Capture the cell that displays the provided text and extract its (X, Y) central coordinate. 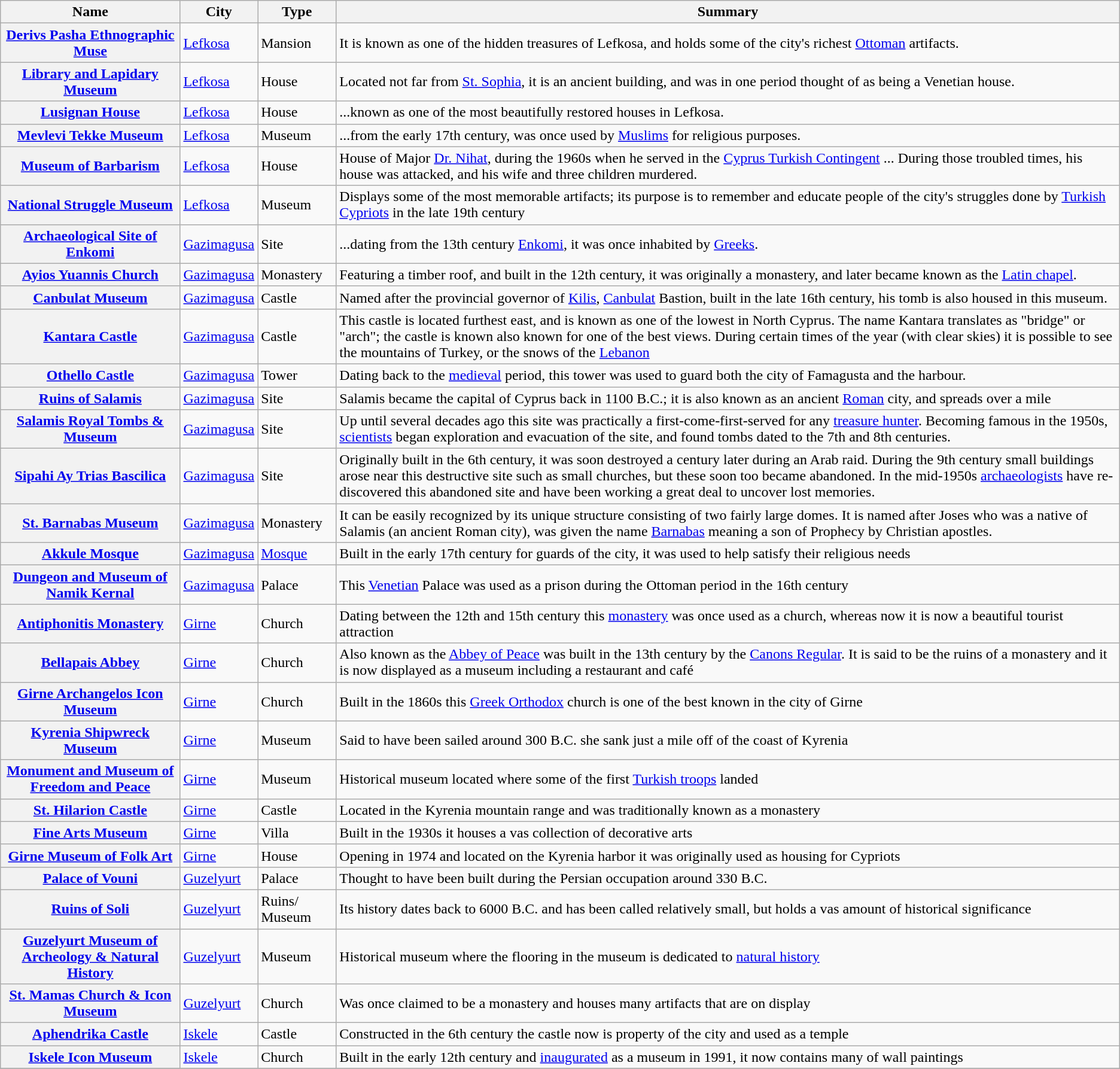
Said to have been sailed around 300 B.C. she sank just a mile off of the coast of Kyrenia (728, 741)
St. Barnabas Museum (90, 523)
Fine Arts Museum (90, 833)
Library and Lapidary Museum (90, 81)
City (219, 12)
Named after the provincial governor of Kilis, Canbulat Bastion, built in the late 16th century, his tomb is also housed in this museum. (728, 297)
Ruins of Soli (90, 909)
Kantara Castle (90, 336)
Historical museum where the flooring in the museum is dedicated to natural history (728, 956)
Akkule Mosque (90, 554)
Ruins of Salamis (90, 398)
Located in the Kyrenia mountain range and was traditionally known as a monastery (728, 810)
Archaeological Site of Enkomi (90, 244)
Mevlevi Tekke Museum (90, 135)
Guzelyurt Museum of Archeology & Natural History (90, 956)
Ruins/ Museum (297, 909)
Built in the early 17th century for guards of the city, it was used to help satisfy their religious needs (728, 554)
Built in the 1930s it houses a vas collection of decorative arts (728, 833)
Aphendrika Castle (90, 1034)
...known as one of the most beautifully restored houses in Lefkosa. (728, 112)
Museum of Barbarism (90, 166)
Mosque (297, 554)
Ayios Yuannis Church (90, 275)
Historical museum located where some of the first Turkish troops landed (728, 779)
Monument and Museum of Freedom and Peace (90, 779)
St. Mamas Church & Icon Museum (90, 1004)
Villa (297, 833)
Type (297, 12)
Featuring a timber roof, and built in the 12th century, it was originally a monastery, and later became known as the Latin chapel. (728, 275)
National Struggle Museum (90, 205)
Salamis Royal Tombs & Museum (90, 430)
Derivs Pasha Ethnographic Muse (90, 43)
Girne Archangelos Icon Museum (90, 701)
Othello Castle (90, 375)
Built in the early 12th century and inaugurated as a museum in 1991, it now contains many of wall paintings (728, 1057)
Dungeon and Museum of Namik Kernal (90, 585)
Kyrenia Shipwreck Museum (90, 741)
Located not far from St. Sophia, it is an ancient building, and was in one period thought of as being a Venetian house. (728, 81)
Mansion (297, 43)
Was once claimed to be a monastery and houses many artifacts that are on display (728, 1004)
Canbulat Museum (90, 297)
Lusignan House (90, 112)
Name (90, 12)
Thought to have been built during the Persian occupation around 330 B.C. (728, 878)
Constructed in the 6th century the castle now is property of the city and used as a temple (728, 1034)
This Venetian Palace was used as a prison during the Ottoman period in the 16th century (728, 585)
Girne Museum of Folk Art (90, 855)
Salamis became the capital of Cyprus back in 1100 B.C.; it is also known as an ancient Roman city, and spreads over a mile (728, 398)
Built in the 1860s this Greek Orthodox church is one of the best known in the city of Girne (728, 701)
...from the early 17th century, was once used by Muslims for religious purposes. (728, 135)
Tower (297, 375)
Palace of Vouni (90, 878)
...dating from the 13th century Enkomi, it was once inhabited by Greeks. (728, 244)
Iskele Icon Museum (90, 1057)
Antiphonitis Monastery (90, 623)
Its history dates back to 6000 B.C. and has been called relatively small, but holds a vas amount of historical significance (728, 909)
St. Hilarion Castle (90, 810)
It is known as one of the hidden treasures of Lefkosa, and holds some of the city's richest Ottoman artifacts. (728, 43)
Dating between the 12th and 15th century this monastery was once used as a church, whereas now it is now a beautiful tourist attraction (728, 623)
Opening in 1974 and located on the Kyrenia harbor it was originally used as housing for Cypriots (728, 855)
Dating back to the medieval period, this tower was used to guard both the city of Famagusta and the harbour. (728, 375)
Bellapais Abbey (90, 663)
Summary (728, 12)
Sipahi Ay Trias Bascilica (90, 476)
